Locate the cell with the specified text and output its (X, Y) center coordinate. 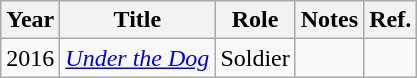
Soldier (255, 58)
Role (255, 20)
Ref. (390, 20)
Title (138, 20)
Year (30, 20)
Under the Dog (138, 58)
Notes (329, 20)
2016 (30, 58)
